Return the (x, y) coordinate for the center point of the cell that contains the specified text.  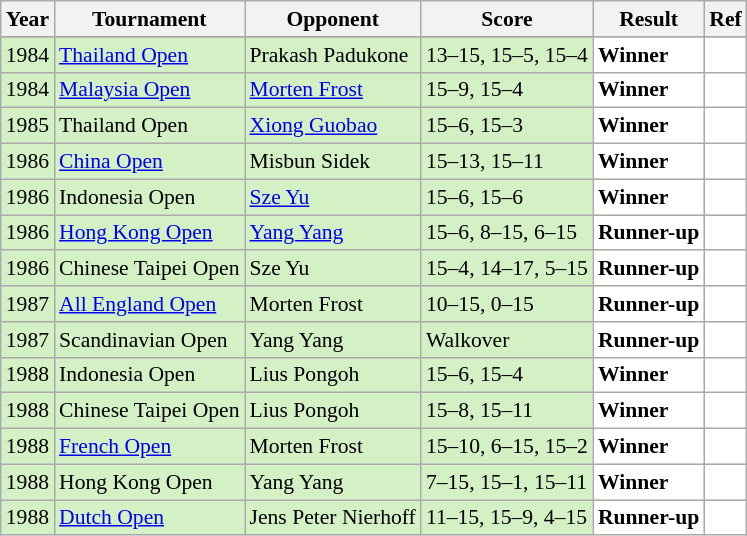
Tournament (149, 19)
1985 (28, 126)
Jens Peter Nierhoff (332, 518)
15–10, 6–15, 15–2 (507, 447)
10–15, 0–15 (507, 304)
Dutch Open (149, 518)
Ref (725, 19)
All England Open (149, 304)
Misbun Sidek (332, 162)
China Open (149, 162)
11–15, 15–9, 4–15 (507, 518)
Xiong Guobao (332, 126)
15–6, 15–4 (507, 375)
Prakash Padukone (332, 55)
15–6, 15–3 (507, 126)
Scandinavian Open (149, 340)
13–15, 15–5, 15–4 (507, 55)
15–6, 15–6 (507, 197)
Year (28, 19)
Result (648, 19)
Opponent (332, 19)
Score (507, 19)
15–9, 15–4 (507, 90)
15–4, 14–17, 5–15 (507, 269)
7–15, 15–1, 15–11 (507, 482)
15–8, 15–11 (507, 411)
Walkover (507, 340)
15–6, 8–15, 6–15 (507, 233)
French Open (149, 447)
Malaysia Open (149, 90)
15–13, 15–11 (507, 162)
